Determine the (X, Y) coordinate at the center of the cell enclosing the given text.  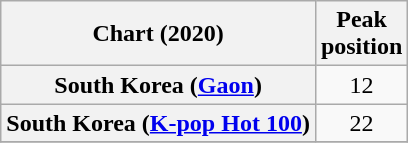
Chart (2020) (158, 34)
12 (361, 85)
Peakposition (361, 34)
South Korea (Gaon) (158, 85)
22 (361, 123)
South Korea (K-pop Hot 100) (158, 123)
